Pinpoint the cell where the given text exists, returning its [x, y] midpoint coordinate. 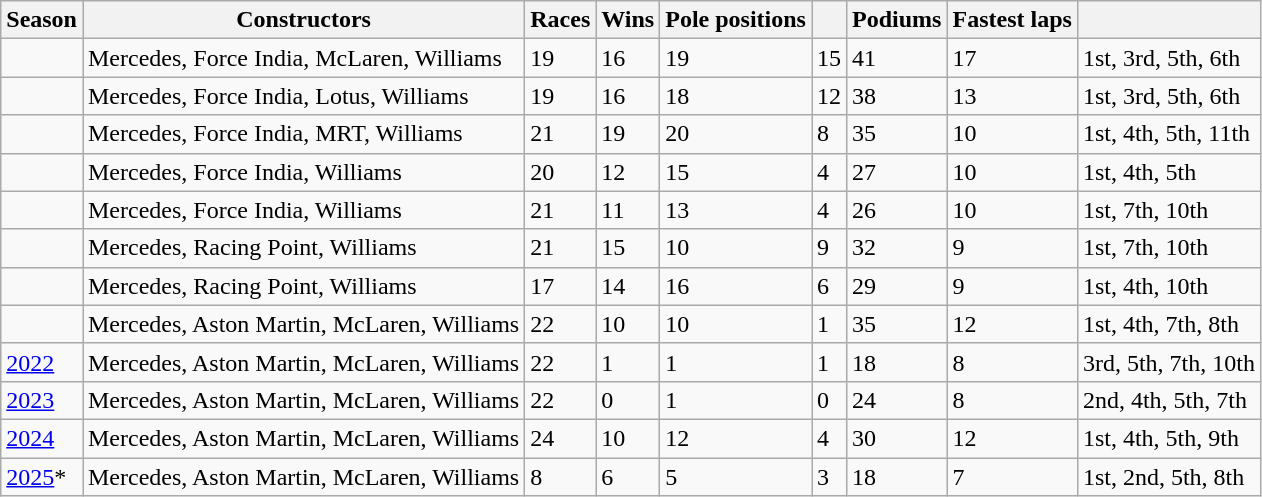
30 [897, 438]
3 [830, 477]
Podiums [897, 20]
Races [560, 20]
41 [897, 58]
Wins [628, 20]
2025* [42, 477]
Fastest laps [1012, 20]
1st, 4th, 5th [1168, 172]
11 [628, 210]
32 [897, 248]
Mercedes, Force India, McLaren, Williams [303, 58]
1st, 4th, 7th, 8th [1168, 324]
Constructors [303, 20]
Mercedes, Force India, Lotus, Williams [303, 96]
Mercedes, Force India, MRT, Williams [303, 134]
Pole positions [736, 20]
Season [42, 20]
2024 [42, 438]
1st, 2nd, 5th, 8th [1168, 477]
2023 [42, 400]
2nd, 4th, 5th, 7th [1168, 400]
2022 [42, 362]
29 [897, 286]
1st, 4th, 10th [1168, 286]
14 [628, 286]
38 [897, 96]
26 [897, 210]
1st, 4th, 5th, 9th [1168, 438]
7 [1012, 477]
5 [736, 477]
27 [897, 172]
3rd, 5th, 7th, 10th [1168, 362]
1st, 4th, 5th, 11th [1168, 134]
